Output the [X, Y] coordinate of the center of the cell containing the given text.  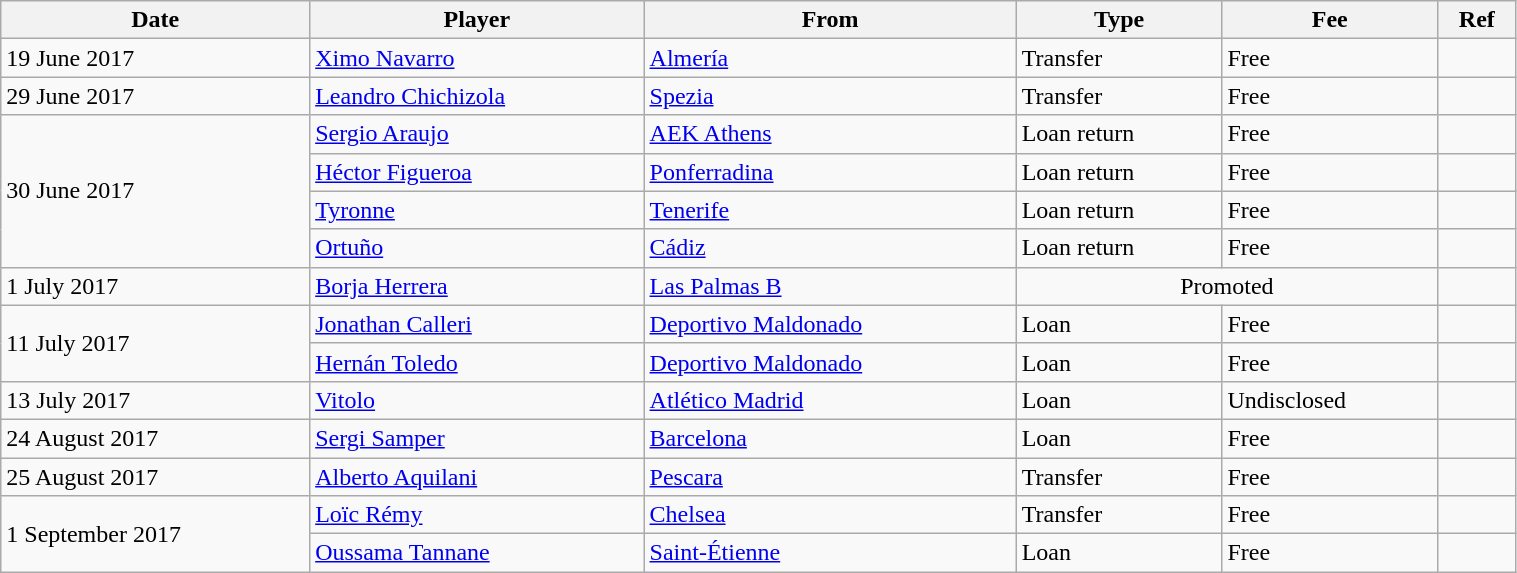
Almería [830, 58]
Ref [1477, 20]
Chelsea [830, 515]
Borja Herrera [477, 286]
Jonathan Calleri [477, 324]
Héctor Figueroa [477, 172]
Vitolo [477, 400]
Alberto Aquilani [477, 477]
Saint-Étienne [830, 553]
Date [156, 20]
Leandro Chichizola [477, 96]
Ximo Navarro [477, 58]
AEK Athens [830, 134]
25 August 2017 [156, 477]
Ponferradina [830, 172]
19 June 2017 [156, 58]
Pescara [830, 477]
13 July 2017 [156, 400]
Barcelona [830, 438]
Sergi Samper [477, 438]
24 August 2017 [156, 438]
30 June 2017 [156, 191]
Type [1119, 20]
Ortuño [477, 248]
Fee [1330, 20]
From [830, 20]
Promoted [1227, 286]
11 July 2017 [156, 343]
1 September 2017 [156, 534]
Spezia [830, 96]
29 June 2017 [156, 96]
Loïc Rémy [477, 515]
1 July 2017 [156, 286]
Hernán Toledo [477, 362]
Undisclosed [1330, 400]
Player [477, 20]
Las Palmas B [830, 286]
Cádiz [830, 248]
Tenerife [830, 210]
Atlético Madrid [830, 400]
Sergio Araujo [477, 134]
Oussama Tannane [477, 553]
Tyronne [477, 210]
